For the text-containing cell, return its midpoint in [x, y] coordinate format. 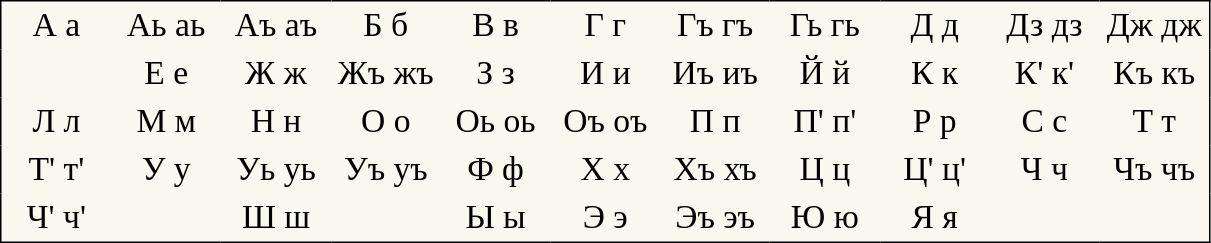
Аъ аъ [276, 26]
Гъ гъ [715, 26]
Дж дж [1154, 26]
Хъ хъ [715, 170]
Оь оь [496, 122]
Къ къ [1154, 74]
А а [56, 26]
П п [715, 122]
Гь гь [825, 26]
Я я [935, 218]
Г г [605, 26]
М м [166, 122]
Уь уь [276, 170]
Иъ иъ [715, 74]
Х х [605, 170]
Л л [56, 122]
Ш ш [276, 218]
Оъ оъ [605, 122]
К' к' [1045, 74]
Ж ж [276, 74]
Е е [166, 74]
Эъ эъ [715, 218]
Уъ уъ [386, 170]
Ц' ц' [935, 170]
Т' т' [56, 170]
Жъ жъ [386, 74]
Р р [935, 122]
П' п' [825, 122]
Дз дз [1045, 26]
Ю ю [825, 218]
Ф ф [496, 170]
Б б [386, 26]
Д д [935, 26]
Ц ц [825, 170]
И и [605, 74]
Ч ч [1045, 170]
С с [1045, 122]
В в [496, 26]
О о [386, 122]
Н н [276, 122]
Й й [825, 74]
Т т [1154, 122]
Э э [605, 218]
Чъ чъ [1154, 170]
Аь аь [166, 26]
К к [935, 74]
Ы ы [496, 218]
У у [166, 170]
Ч' ч' [56, 218]
З з [496, 74]
